Search for the cell housing the specified text and yield its [x, y] center coordinate. 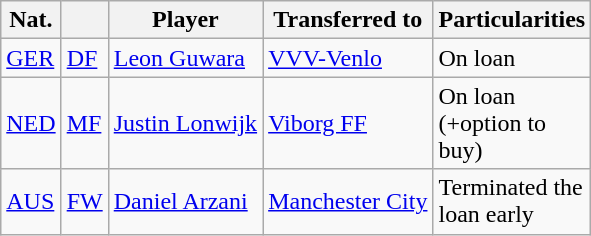
Nat. [31, 20]
Manchester City [348, 202]
Leon Guwara [185, 58]
Terminated the loan early [512, 202]
Particularities [512, 20]
On loan (+option to buy) [512, 123]
DF [84, 58]
VVV-Venlo [348, 58]
FW [84, 202]
MF [84, 123]
GER [31, 58]
Player [185, 20]
Transferred to [348, 20]
Viborg FF [348, 123]
Justin Lonwijk [185, 123]
On loan [512, 58]
AUS [31, 202]
Daniel Arzani [185, 202]
NED [31, 123]
